Determine the (x, y) coordinate at the center of the cell enclosing the given text.  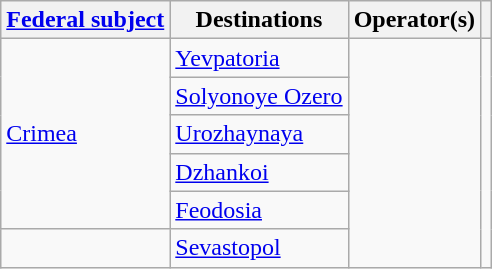
Solyonoye Ozero (259, 96)
Crimea (86, 134)
Dzhankoi (259, 172)
Yevpatoria (259, 58)
Operator(s) (414, 20)
Feodosia (259, 210)
Sevastopol (259, 248)
Destinations (259, 20)
Urozhaynaya (259, 134)
Federal subject (86, 20)
